Provide the [X, Y] coordinate of the cell's center where the given text is located.  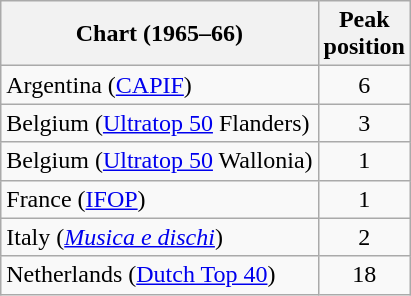
Peakposition [364, 34]
Chart (1965–66) [160, 34]
Argentina (CAPIF) [160, 85]
France (IFOP) [160, 199]
3 [364, 123]
Italy (Musica e dischi) [160, 237]
6 [364, 85]
18 [364, 275]
2 [364, 237]
Netherlands (Dutch Top 40) [160, 275]
Belgium (Ultratop 50 Flanders) [160, 123]
Belgium (Ultratop 50 Wallonia) [160, 161]
